Return the [x, y] coordinate for the center point of the cell that contains the specified text.  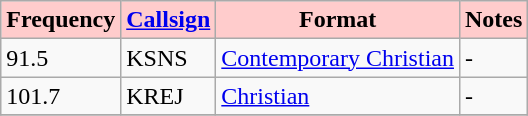
KREJ [168, 96]
101.7 [61, 96]
Frequency [61, 20]
Callsign [168, 20]
91.5 [61, 58]
Christian [338, 96]
KSNS [168, 58]
Contemporary Christian [338, 58]
Format [338, 20]
Notes [493, 20]
